Detect which cell encompasses the target text, then output its [X, Y] center coordinate. 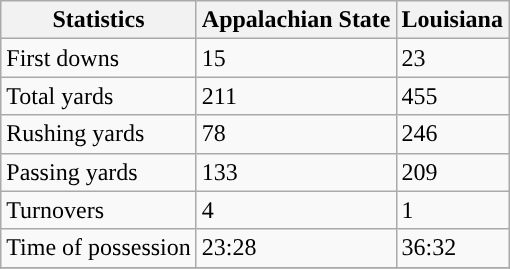
First downs [99, 58]
211 [296, 96]
Time of possession [99, 248]
36:32 [452, 248]
246 [452, 134]
1 [452, 210]
23:28 [296, 248]
78 [296, 134]
209 [452, 172]
Turnovers [99, 210]
Rushing yards [99, 134]
455 [452, 96]
4 [296, 210]
Statistics [99, 20]
133 [296, 172]
Appalachian State [296, 20]
23 [452, 58]
15 [296, 58]
Louisiana [452, 20]
Passing yards [99, 172]
Total yards [99, 96]
